From the cell containing the given text, extract its center point as (x, y) coordinate. 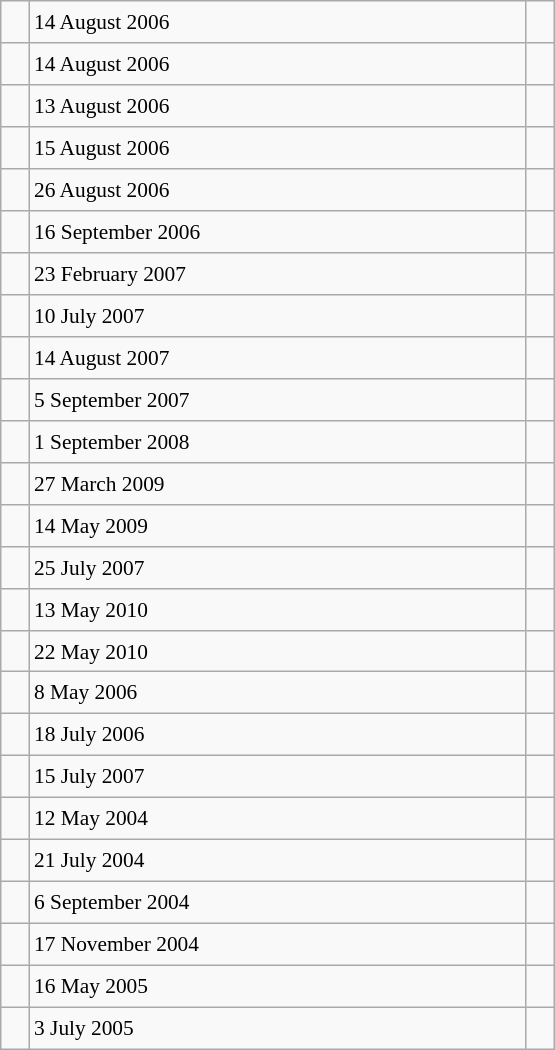
21 July 2004 (278, 861)
14 May 2009 (278, 525)
22 May 2010 (278, 651)
12 May 2004 (278, 819)
18 July 2006 (278, 735)
17 November 2004 (278, 945)
10 July 2007 (278, 316)
27 March 2009 (278, 483)
15 July 2007 (278, 777)
1 September 2008 (278, 441)
5 September 2007 (278, 399)
14 August 2007 (278, 358)
16 May 2005 (278, 986)
13 May 2010 (278, 609)
13 August 2006 (278, 106)
3 July 2005 (278, 1028)
6 September 2004 (278, 903)
15 August 2006 (278, 148)
8 May 2006 (278, 693)
16 September 2006 (278, 232)
25 July 2007 (278, 567)
23 February 2007 (278, 274)
26 August 2006 (278, 190)
